From the cell containing the given text, extract its center point as (x, y) coordinate. 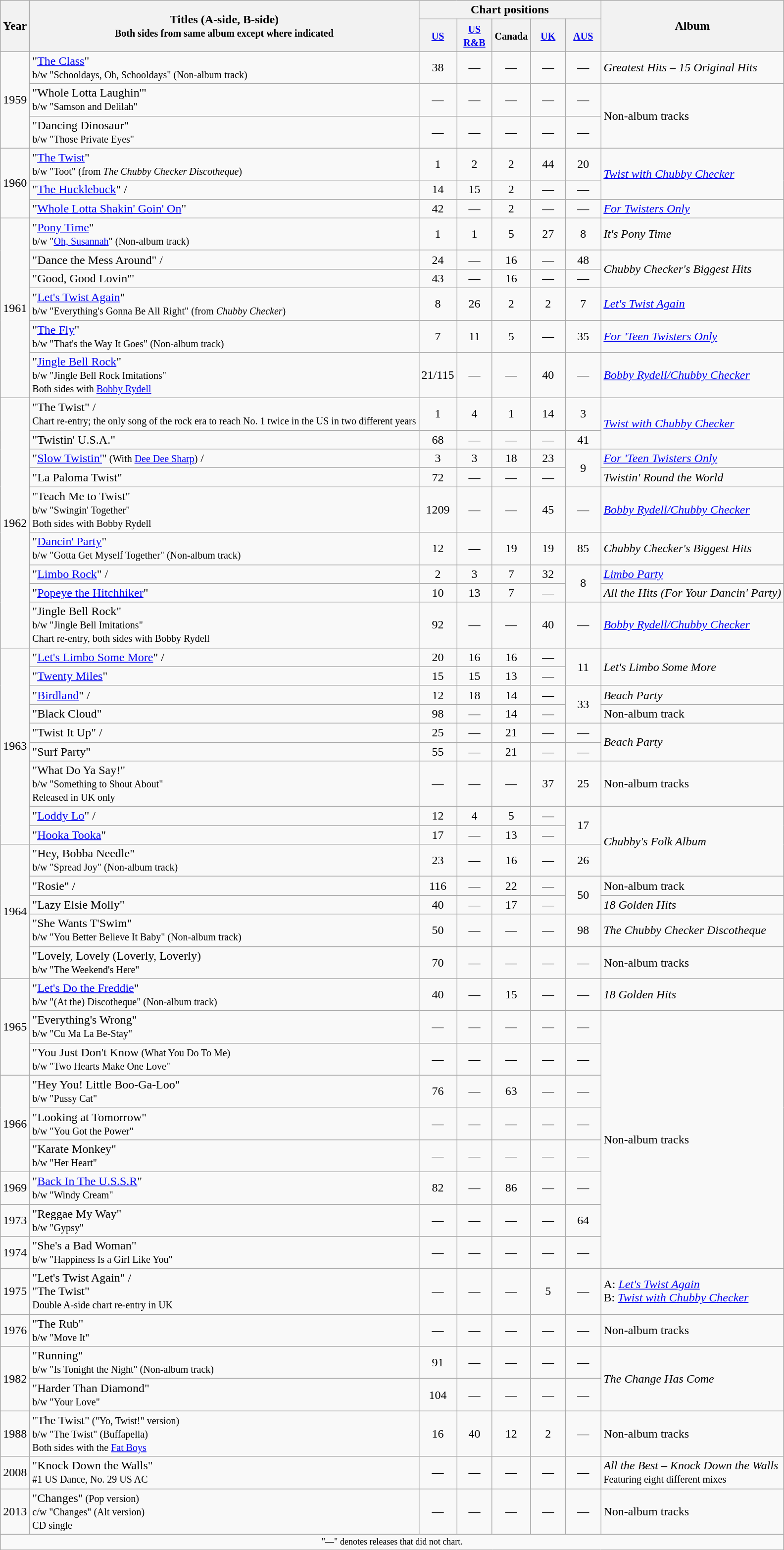
91 (438, 1363)
86 (511, 1188)
"Limbo Rock" / (224, 574)
"Jingle Bell Rock"b/w "Jingle Bell Imitations"Chart re-entry, both sides with Bobby Rydell (224, 625)
"Let's Twist Again"b/w "Everything's Gonna Be All Right" (from Chubby Checker) (224, 304)
Canada (511, 36)
1209 (438, 510)
All the Best – Knock Down the WallsFeaturing eight different mixes (692, 1473)
The Chubby Checker Discotheque (692, 930)
"Jingle Bell Rock"b/w "Jingle Bell Rock Imitations"Both sides with Bobby Rydell (224, 375)
"The Twist"b/w "Toot" (from The Chubby Checker Discotheque) (224, 164)
43 (438, 278)
"Loddy Lo" / (224, 816)
48 (583, 259)
"The Fly"b/w "That's the Way It Goes" (Non-album track) (224, 336)
68 (438, 440)
63 (511, 1091)
"Twenty Miles" (224, 676)
1959 (15, 100)
55 (438, 751)
"Everything's Wrong"b/w "Cu Ma La Be-Stay" (224, 1027)
1960 (15, 183)
"Whole Lotta Laughin'"b/w "Samson and Delilah" (224, 100)
US (438, 36)
1988 (15, 1434)
Twistin' Round the World (692, 477)
72 (438, 477)
70 (438, 963)
"Twistin' U.S.A." (224, 440)
2013 (15, 1511)
76 (438, 1091)
"Harder Than Diamond"b/w "Your Love" (224, 1395)
"Let's Limbo Some More" / (224, 657)
Greatest Hits – 15 Original Hits (692, 67)
1961 (15, 308)
"Let's Twist Again" /"The Twist"Double A-side chart re-entry in UK (224, 1292)
"Hooka Tooka" (224, 835)
"Lovely, Lovely (Loverly, Loverly)b/w "The Weekend's Here" (224, 963)
"Karate Monkey"b/w "Her Heart" (224, 1156)
104 (438, 1395)
"Changes" (Pop version)c/w "Changes" (Alt version)CD single (224, 1511)
10 (438, 593)
9 (583, 468)
Album (692, 26)
"Birdland" / (224, 695)
Titles (A-side, B-side)Both sides from same album except where indicated (224, 26)
1982 (15, 1379)
22 (511, 886)
"The Rub"b/w "Move It" (224, 1330)
1974 (15, 1253)
US R&B (474, 36)
"Popeye the Hitchhiker" (224, 593)
Let's Limbo Some More (692, 667)
"Hey, Bobba Needle"b/w "Spread Joy" (Non-album track) (224, 861)
A: Let's Twist AgainB: Twist with Chubby Checker (692, 1292)
"The Hucklebuck" / (224, 190)
All the Hits (For Your Dancin' Party) (692, 593)
27 (548, 234)
"The Class"b/w "Schooldays, Oh, Schooldays" (Non-album track) (224, 67)
1973 (15, 1220)
33 (583, 704)
The Change Has Come (692, 1379)
"Rosie" / (224, 886)
For Twisters Only (692, 208)
"Looking at Tomorrow"b/w "You Got the Power" (224, 1123)
24 (438, 259)
1976 (15, 1330)
"Let's Do the Freddie"b/w "(At the) Discotheque" (Non-album track) (224, 994)
1966 (15, 1123)
1963 (15, 746)
21/115 (438, 375)
"Dancin' Party"b/w "Gotta Get Myself Together" (Non-album track) (224, 549)
It's Pony Time (692, 234)
"Dancing Dinosaur"b/w "Those Private Eyes" (224, 132)
85 (583, 549)
"Teach Me to Twist"b/w "Swingin' Together"Both sides with Bobby Rydell (224, 510)
1962 (15, 523)
38 (438, 67)
"Reggae My Way"b/w "Gypsy" (224, 1220)
"Lazy Elsie Molly" (224, 905)
42 (438, 208)
Chart positions (510, 10)
"Running"b/w "Is Tonight the Night" (Non-album track) (224, 1363)
"La Paloma Twist" (224, 477)
2008 (15, 1473)
"—" denotes releases that did not chart. (392, 1542)
"Slow Twistin'" (With Dee Dee Sharp) / (224, 459)
"She Wants T'Swim"b/w "You Better Believe It Baby" (Non-album track) (224, 930)
82 (438, 1188)
UK (548, 36)
92 (438, 625)
Let's Twist Again (692, 304)
1964 (15, 911)
1975 (15, 1292)
"What Do Ya Say!"b/w "Something to Shout About"Released in UK only (224, 784)
"Black Cloud" (224, 714)
1969 (15, 1188)
"The Twist" ("Yo, Twist!" version)b/w "The Twist" (Buffapella)Both sides with the Fat Boys (224, 1434)
41 (583, 440)
"Surf Party" (224, 751)
"Hey You! Little Boo-Ga-Loo"b/w "Pussy Cat" (224, 1091)
32 (548, 574)
"Whole Lotta Shakin' Goin' On" (224, 208)
"Pony Time"b/w "Oh, Susannah" (Non-album track) (224, 234)
Chubby's Folk Album (692, 842)
Year (15, 26)
"Knock Down the Walls"#1 US Dance, No. 29 US AC (224, 1473)
37 (548, 784)
116 (438, 886)
45 (548, 510)
1965 (15, 1027)
35 (583, 336)
"Good, Good Lovin'" (224, 278)
"Back In The U.S.S.R"b/w "Windy Cream" (224, 1188)
"She's a Bad Woman"b/w "Happiness Is a Girl Like You" (224, 1253)
44 (548, 164)
"The Twist" /Chart re-entry; the only song of the rock era to reach No. 1 twice in the US in two different years (224, 414)
AUS (583, 36)
Limbo Party (692, 574)
"You Just Don't Know (What You Do To Me)b/w "Two Hearts Make One Love" (224, 1059)
64 (583, 1220)
"Twist It Up" / (224, 732)
"Dance the Mess Around" / (224, 259)
